Capture the cell that displays the provided text and extract its [x, y] central coordinate. 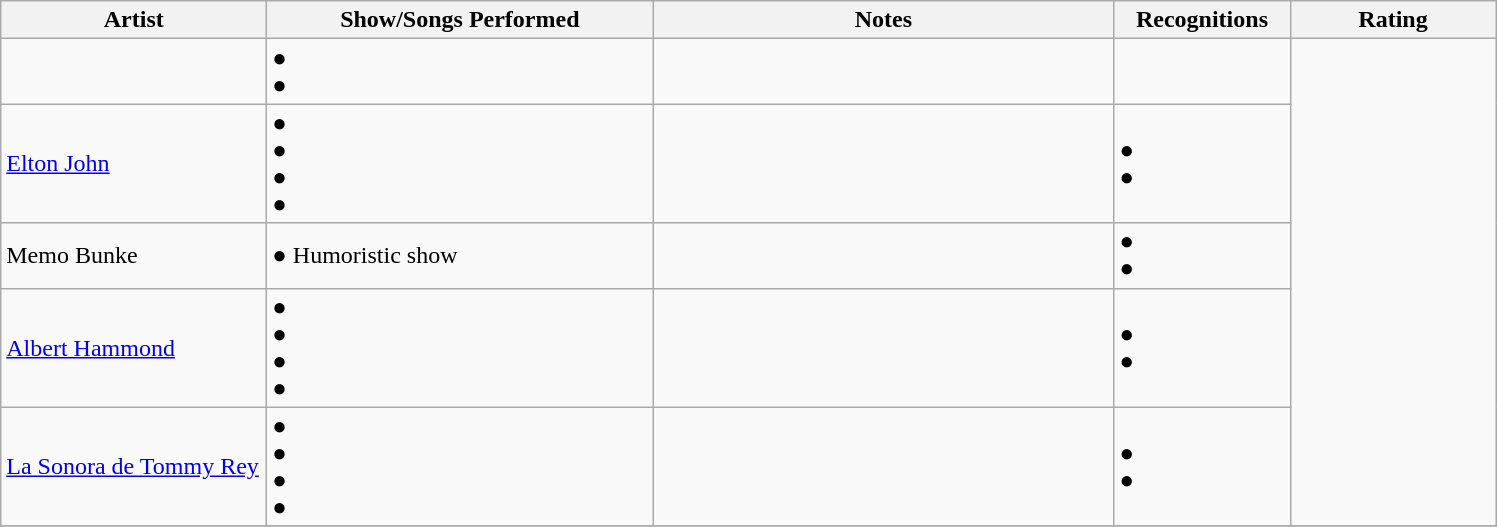
Show/Songs Performed [460, 20]
● Humoristic show [460, 256]
Notes [884, 20]
La Sonora de Tommy Rey [134, 466]
Recognitions [1202, 20]
Elton John [134, 164]
Artist [134, 20]
Rating [1393, 20]
Albert Hammond [134, 348]
Memo Bunke [134, 256]
